Return [x, y] of the center of cell containing provided text 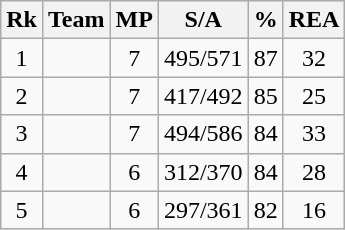
MP [134, 20]
4 [22, 172]
5 [22, 210]
25 [314, 96]
417/492 [203, 96]
82 [266, 210]
28 [314, 172]
S/A [203, 20]
3 [22, 134]
297/361 [203, 210]
33 [314, 134]
85 [266, 96]
32 [314, 58]
1 [22, 58]
16 [314, 210]
494/586 [203, 134]
312/370 [203, 172]
Rk [22, 20]
Team [76, 20]
495/571 [203, 58]
REA [314, 20]
87 [266, 58]
2 [22, 96]
% [266, 20]
